Return (x, y) of the center of cell containing provided text 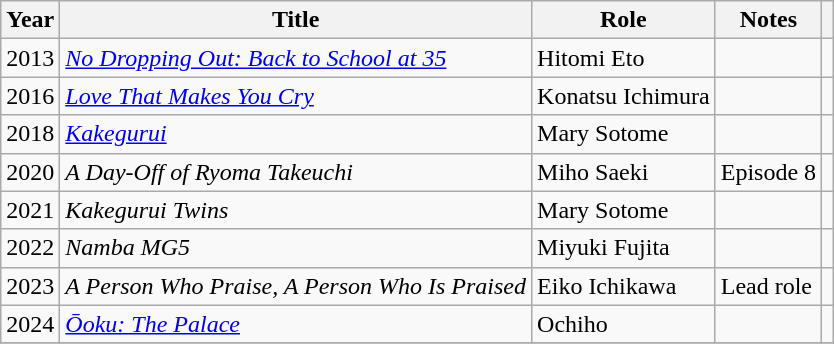
Year (30, 20)
Title (296, 20)
2020 (30, 172)
Eiko Ichikawa (624, 286)
Miyuki Fujita (624, 248)
Miho Saeki (624, 172)
Konatsu Ichimura (624, 96)
Love That Makes You Cry (296, 96)
Kakegurui Twins (296, 210)
2013 (30, 58)
Role (624, 20)
Notes (768, 20)
A Day-Off of Ryoma Takeuchi (296, 172)
Episode 8 (768, 172)
2023 (30, 286)
Kakegurui (296, 134)
2018 (30, 134)
A Person Who Praise, A Person Who Is Praised (296, 286)
Lead role (768, 286)
No Dropping Out: Back to School at 35 (296, 58)
2022 (30, 248)
2021 (30, 210)
Namba MG5 (296, 248)
2024 (30, 324)
2016 (30, 96)
Ochiho (624, 324)
Hitomi Eto (624, 58)
Ōoku: The Palace (296, 324)
